Identify which cell holds the provided text, then report its (x, y) central coordinate. 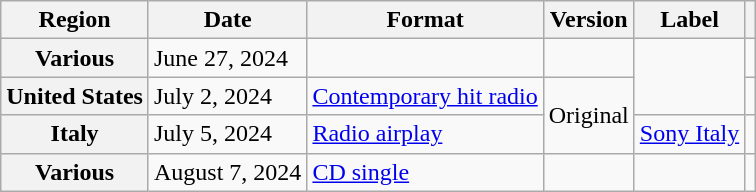
United States (75, 96)
Radio airplay (425, 134)
Italy (75, 134)
CD single (425, 172)
June 27, 2024 (227, 58)
August 7, 2024 (227, 172)
July 5, 2024 (227, 134)
July 2, 2024 (227, 96)
Version (588, 20)
Region (75, 20)
Sony Italy (689, 134)
Contemporary hit radio (425, 96)
Original (588, 115)
Date (227, 20)
Label (689, 20)
Format (425, 20)
